Find where the given text appears and provide that cell's center as (x, y) coordinate. 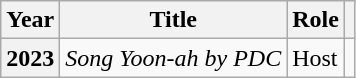
2023 (30, 58)
Title (174, 20)
Song Yoon-ah by PDC (174, 58)
Host (316, 58)
Role (316, 20)
Year (30, 20)
